Identify which cell holds the provided text, then report its (x, y) central coordinate. 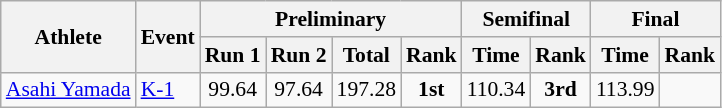
110.34 (496, 90)
113.99 (626, 90)
Athlete (68, 36)
3rd (560, 90)
Run 1 (233, 55)
197.28 (366, 90)
Total (366, 55)
99.64 (233, 90)
K-1 (168, 90)
Asahi Yamada (68, 90)
Semifinal (526, 19)
Run 2 (299, 55)
Preliminary (331, 19)
Event (168, 36)
1st (432, 90)
Final (656, 19)
97.64 (299, 90)
